Find where the given text appears and provide that cell's center as (X, Y) coordinate. 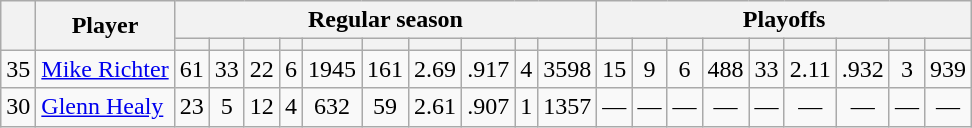
1357 (568, 107)
Mike Richter (105, 69)
61 (192, 69)
23 (192, 107)
12 (262, 107)
Regular season (386, 20)
1945 (332, 69)
2.11 (810, 69)
.907 (488, 107)
3598 (568, 69)
22 (262, 69)
.917 (488, 69)
.932 (862, 69)
2.69 (436, 69)
30 (18, 107)
35 (18, 69)
488 (726, 69)
5 (226, 107)
59 (386, 107)
Player (105, 26)
2.61 (436, 107)
1 (526, 107)
9 (650, 69)
Playoffs (784, 20)
632 (332, 107)
161 (386, 69)
939 (948, 69)
Glenn Healy (105, 107)
3 (906, 69)
15 (614, 69)
